Search for the cell housing the specified text and yield its [X, Y] center coordinate. 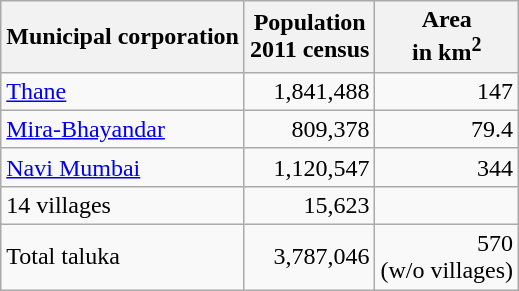
570 (w/o villages) [447, 258]
15,623 [309, 205]
3,787,046 [309, 258]
Population 2011 census [309, 37]
809,378 [309, 129]
Municipal corporation [123, 37]
1,841,488 [309, 91]
Navi Mumbai [123, 167]
Thane [123, 91]
Areain km2 [447, 37]
Total taluka [123, 258]
79.4 [447, 129]
1,120,547 [309, 167]
Mira-Bhayandar [123, 129]
344 [447, 167]
14 villages [123, 205]
147 [447, 91]
